Detect which cell encompasses the target text, then output its (x, y) center coordinate. 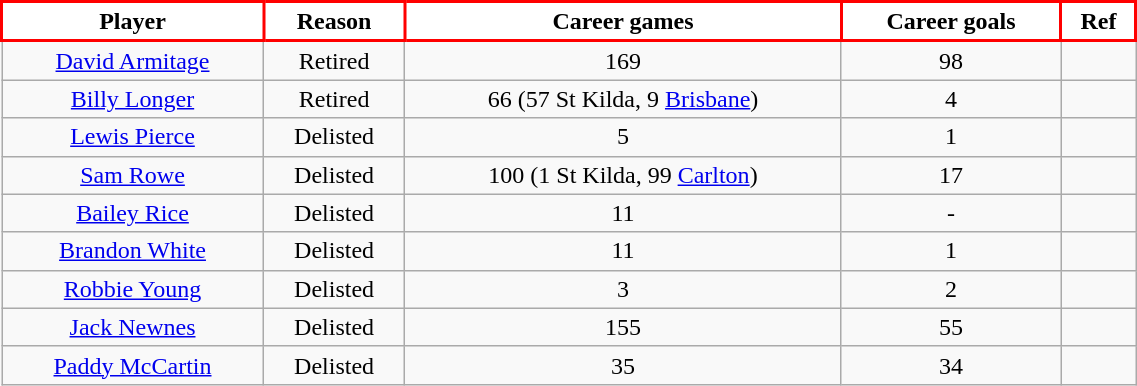
34 (951, 365)
2 (951, 289)
Paddy McCartin (133, 365)
- (951, 213)
David Armitage (133, 60)
98 (951, 60)
Reason (334, 22)
Lewis Pierce (133, 137)
4 (951, 99)
3 (624, 289)
Sam Rowe (133, 175)
Career games (624, 22)
Ref (1098, 22)
17 (951, 175)
Robbie Young (133, 289)
35 (624, 365)
100 (1 St Kilda, 99 Carlton) (624, 175)
Bailey Rice (133, 213)
66 (57 St Kilda, 9 Brisbane) (624, 99)
Billy Longer (133, 99)
5 (624, 137)
Player (133, 22)
155 (624, 327)
55 (951, 327)
169 (624, 60)
Brandon White (133, 251)
Career goals (951, 22)
Jack Newnes (133, 327)
